Determine the [X, Y] coordinate at the center of the cell enclosing the given text.  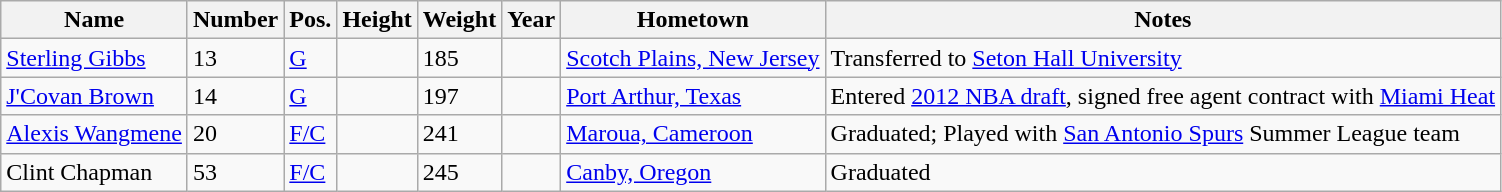
J'Covan Brown [94, 96]
Port Arthur, Texas [693, 96]
Year [532, 20]
Hometown [693, 20]
Weight [459, 20]
Graduated [1163, 172]
Maroua, Cameroon [693, 134]
Number [235, 20]
197 [459, 96]
Sterling Gibbs [94, 58]
241 [459, 134]
Clint Chapman [94, 172]
Scotch Plains, New Jersey [693, 58]
14 [235, 96]
Canby, Oregon [693, 172]
Name [94, 20]
Notes [1163, 20]
Pos. [310, 20]
Entered 2012 NBA draft, signed free agent contract with Miami Heat [1163, 96]
53 [235, 172]
Height [377, 20]
245 [459, 172]
Transferred to Seton Hall University [1163, 58]
185 [459, 58]
13 [235, 58]
20 [235, 134]
Graduated; Played with San Antonio Spurs Summer League team [1163, 134]
Alexis Wangmene [94, 134]
